Determine the [x, y] coordinate at the center of the cell enclosing the given text.  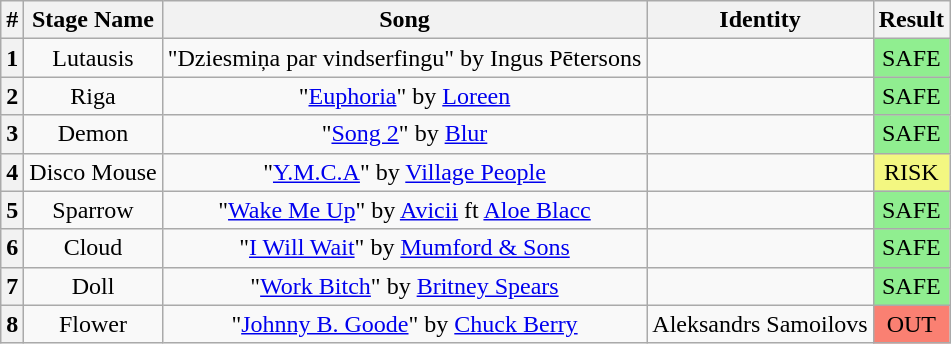
"Y.M.C.A" by Village People [404, 172]
OUT [911, 324]
"Euphoria" by Loreen [404, 96]
# [12, 20]
1 [12, 58]
7 [12, 286]
Lutausis [93, 58]
2 [12, 96]
Disco Mouse [93, 172]
"Wake Me Up" by Avicii ft Aloe Blacc [404, 210]
"Song 2" by Blur [404, 134]
Cloud [93, 248]
Demon [93, 134]
8 [12, 324]
4 [12, 172]
5 [12, 210]
"Work Bitch" by Britney Spears [404, 286]
Flower [93, 324]
Aleksandrs Samoilovs [760, 324]
"Johnny B. Goode" by Chuck Berry [404, 324]
Identity [760, 20]
RISK [911, 172]
6 [12, 248]
Riga [93, 96]
3 [12, 134]
Stage Name [93, 20]
Result [911, 20]
"I Will Wait" by Mumford & Sons [404, 248]
Song [404, 20]
Sparrow [93, 210]
Doll [93, 286]
"Dziesmiņa par vindserfingu" by Ingus Pētersons [404, 58]
